Search for the cell housing the specified text and yield its [x, y] center coordinate. 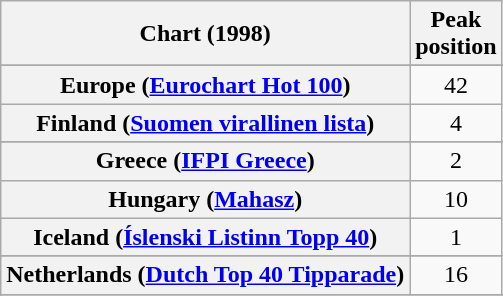
2 [456, 161]
Greece (IFPI Greece) [206, 161]
16 [456, 275]
Europe (Eurochart Hot 100) [206, 85]
Chart (1998) [206, 34]
Finland (Suomen virallinen lista) [206, 123]
Peakposition [456, 34]
4 [456, 123]
42 [456, 85]
1 [456, 237]
Netherlands (Dutch Top 40 Tipparade) [206, 275]
Iceland (Íslenski Listinn Topp 40) [206, 237]
Hungary (Mahasz) [206, 199]
10 [456, 199]
